Detect which cell encompasses the target text, then output its (x, y) center coordinate. 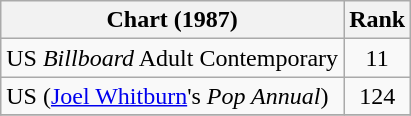
124 (378, 96)
11 (378, 58)
Chart (1987) (172, 20)
US Billboard Adult Contemporary (172, 58)
US (Joel Whitburn's Pop Annual) (172, 96)
Rank (378, 20)
